Output the [X, Y] coordinate of the center of the cell containing the given text.  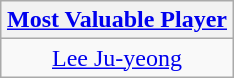
Lee Ju-yeong [116, 58]
Most Valuable Player [116, 20]
